Pinpoint the cell where the given text exists, returning its (X, Y) midpoint coordinate. 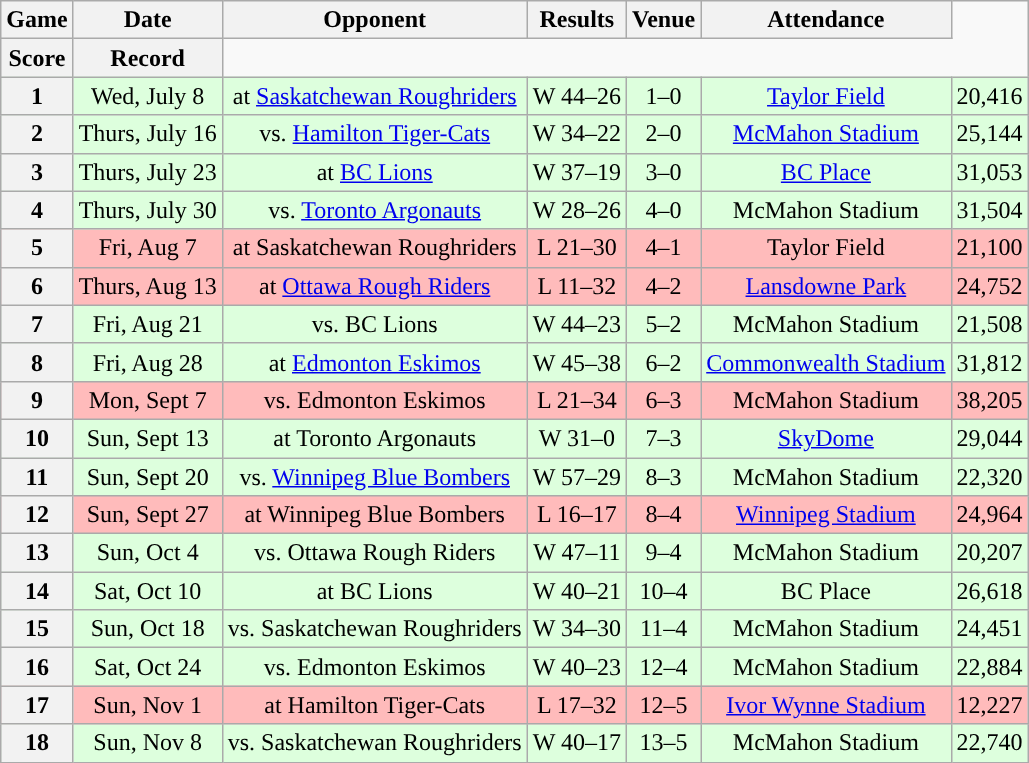
12–4 (663, 667)
1 (37, 96)
16 (37, 667)
Commonwealth Stadium (826, 362)
L 21–34 (576, 400)
W 44–26 (576, 96)
25,144 (990, 134)
2–0 (663, 134)
Fri, Aug 21 (148, 324)
22,320 (990, 477)
Winnipeg Stadium (826, 515)
W 40–21 (576, 591)
38,205 (990, 400)
Sat, Oct 24 (148, 667)
18 (37, 743)
Thurs, July 23 (148, 172)
6 (37, 286)
at Ottawa Rough Riders (374, 286)
29,044 (990, 438)
10 (37, 438)
Record (148, 58)
8 (37, 362)
Thurs, Aug 13 (148, 286)
21,508 (990, 324)
Fri, Aug 7 (148, 248)
24,964 (990, 515)
8–4 (663, 515)
W 34–30 (576, 629)
W 37–19 (576, 172)
22,884 (990, 667)
Attendance (826, 20)
12,227 (990, 705)
24,451 (990, 629)
W 34–22 (576, 134)
Game (37, 20)
at Hamilton Tiger-Cats (374, 705)
L 11–32 (576, 286)
4–1 (663, 248)
W 47–11 (576, 553)
11–4 (663, 629)
vs. Ottawa Rough Riders (374, 553)
Wed, July 8 (148, 96)
21,100 (990, 248)
Sun, Sept 20 (148, 477)
vs. Toronto Argonauts (374, 210)
7 (37, 324)
4–2 (663, 286)
L 16–17 (576, 515)
Sun, Sept 13 (148, 438)
5 (37, 248)
7–3 (663, 438)
22,740 (990, 743)
26,618 (990, 591)
11 (37, 477)
5–2 (663, 324)
31,504 (990, 210)
Score (37, 58)
Sun, Oct 4 (148, 553)
15 (37, 629)
31,053 (990, 172)
17 (37, 705)
20,416 (990, 96)
Opponent (374, 20)
vs. Winnipeg Blue Bombers (374, 477)
31,812 (990, 362)
L 17–32 (576, 705)
L 21–30 (576, 248)
9–4 (663, 553)
12 (37, 515)
Ivor Wynne Stadium (826, 705)
vs. BC Lions (374, 324)
Venue (663, 20)
4 (37, 210)
at Winnipeg Blue Bombers (374, 515)
SkyDome (826, 438)
Date (148, 20)
W 44–23 (576, 324)
Sun, Nov 1 (148, 705)
1–0 (663, 96)
9 (37, 400)
Thurs, July 30 (148, 210)
W 28–26 (576, 210)
13 (37, 553)
24,752 (990, 286)
W 40–17 (576, 743)
2 (37, 134)
W 40–23 (576, 667)
Thurs, July 16 (148, 134)
6–2 (663, 362)
20,207 (990, 553)
14 (37, 591)
vs. Hamilton Tiger-Cats (374, 134)
Sun, Oct 18 (148, 629)
3 (37, 172)
10–4 (663, 591)
at Toronto Argonauts (374, 438)
13–5 (663, 743)
4–0 (663, 210)
Fri, Aug 28 (148, 362)
Results (576, 20)
Lansdowne Park (826, 286)
W 31–0 (576, 438)
Sun, Sept 27 (148, 515)
W 45–38 (576, 362)
Mon, Sept 7 (148, 400)
6–3 (663, 400)
W 57–29 (576, 477)
Sun, Nov 8 (148, 743)
12–5 (663, 705)
Sat, Oct 10 (148, 591)
8–3 (663, 477)
3–0 (663, 172)
at Edmonton Eskimos (374, 362)
